Return [x, y] of the center of cell containing provided text 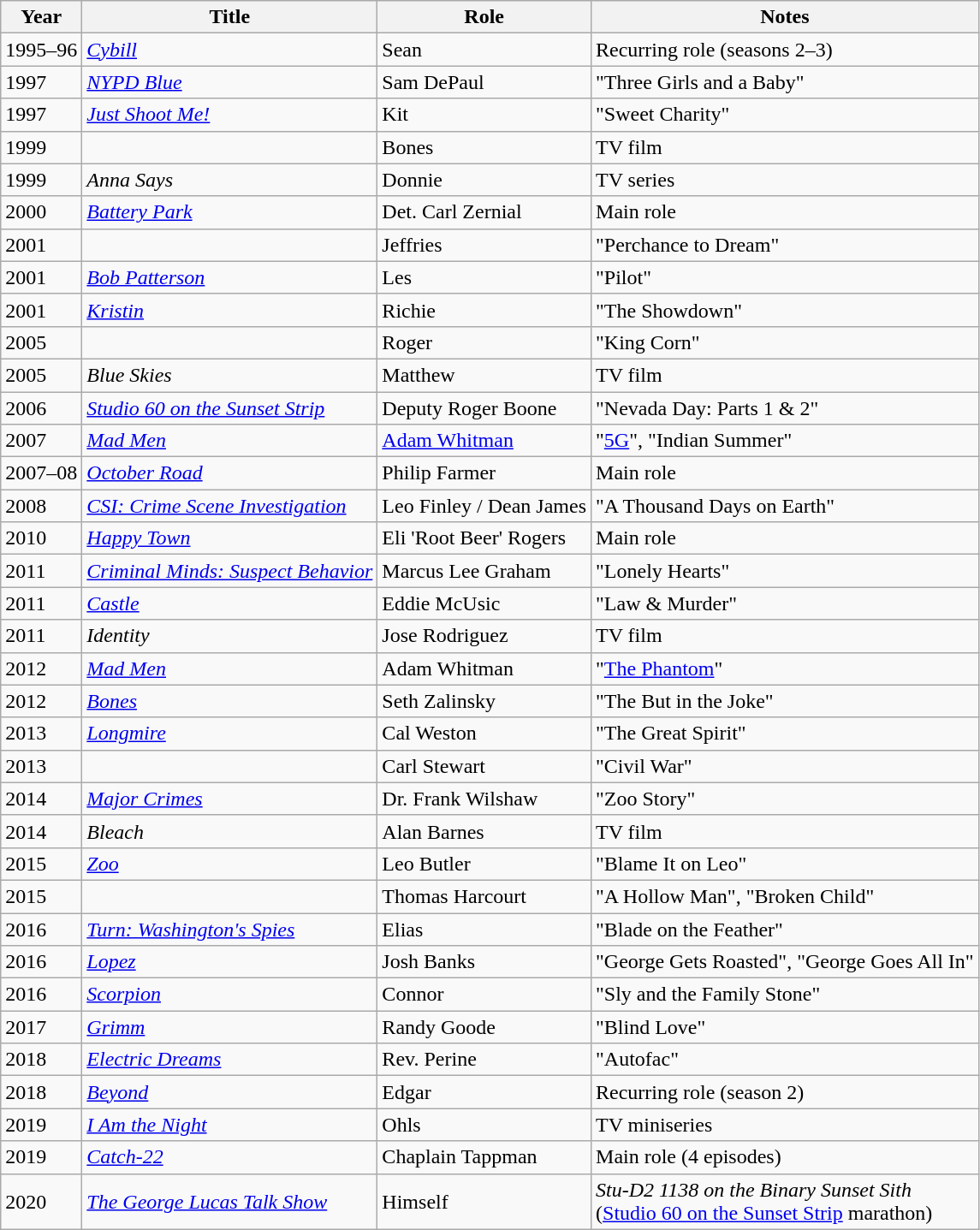
Catch-22 [229, 1157]
2006 [41, 408]
TV miniseries [786, 1125]
2007–08 [41, 473]
Main role (4 episodes) [786, 1157]
Les [484, 277]
2020 [41, 1202]
Thomas Harcourt [484, 896]
The George Lucas Talk Show [229, 1202]
Sam DePaul [484, 82]
Chaplain Tappman [484, 1157]
Leo Finley / Dean James [484, 506]
"The But in the Joke" [786, 701]
Roger [484, 342]
"The Showdown" [786, 310]
"The Great Spirit" [786, 734]
Year [41, 17]
Rev. Perine [484, 1060]
2000 [41, 212]
Identity [229, 636]
"The Phantom" [786, 668]
Carl Stewart [484, 766]
TV series [786, 180]
Leo Butler [484, 864]
Title [229, 17]
Grimm [229, 1027]
NYPD Blue [229, 82]
Himself [484, 1202]
"Zoo Story" [786, 799]
"Nevada Day: Parts 1 & 2" [786, 408]
Richie [484, 310]
"Blade on the Feather" [786, 929]
Connor [484, 995]
"Sly and the Family Stone" [786, 995]
"Perchance to Dream" [786, 245]
Role [484, 17]
2008 [41, 506]
Kristin [229, 310]
Josh Banks [484, 962]
"Blame It on Leo" [786, 864]
Det. Carl Zernial [484, 212]
1995–96 [41, 50]
2017 [41, 1027]
"A Hollow Man", "Broken Child" [786, 896]
Recurring role (seasons 2–3) [786, 50]
Blue Skies [229, 375]
I Am the Night [229, 1125]
Kit [484, 115]
Philip Farmer [484, 473]
Donnie [484, 180]
Electric Dreams [229, 1060]
Bob Patterson [229, 277]
Scorpion [229, 995]
Randy Goode [484, 1027]
Seth Zalinsky [484, 701]
Battery Park [229, 212]
Criminal Minds: Suspect Behavior [229, 571]
Alan Barnes [484, 831]
Jeffries [484, 245]
Eli 'Root Beer' Rogers [484, 538]
Marcus Lee Graham [484, 571]
Elias [484, 929]
Bleach [229, 831]
Notes [786, 17]
"King Corn" [786, 342]
October Road [229, 473]
Ohls [484, 1125]
"5G", "Indian Summer" [786, 441]
Deputy Roger Boone [484, 408]
Edgar [484, 1092]
"Sweet Charity" [786, 115]
Matthew [484, 375]
2007 [41, 441]
Cybill [229, 50]
Castle [229, 603]
Jose Rodriguez [484, 636]
Recurring role (season 2) [786, 1092]
"George Gets Roasted", "George Goes All In" [786, 962]
"Three Girls and a Baby" [786, 82]
Eddie McUsic [484, 603]
Studio 60 on the Sunset Strip [229, 408]
CSI: Crime Scene Investigation [229, 506]
Anna Says [229, 180]
Beyond [229, 1092]
"Lonely Hearts" [786, 571]
"A Thousand Days on Earth" [786, 506]
"Law & Murder" [786, 603]
Lopez [229, 962]
2010 [41, 538]
"Civil War" [786, 766]
Longmire [229, 734]
Turn: Washington's Spies [229, 929]
Zoo [229, 864]
Sean [484, 50]
Major Crimes [229, 799]
Just Shoot Me! [229, 115]
"Autofac" [786, 1060]
Stu-D2 1138 on the Binary Sunset Sith(Studio 60 on the Sunset Strip marathon) [786, 1202]
Cal Weston [484, 734]
Dr. Frank Wilshaw [484, 799]
"Blind Love" [786, 1027]
Happy Town [229, 538]
"Pilot" [786, 277]
